Search for the cell housing the specified text and yield its [x, y] center coordinate. 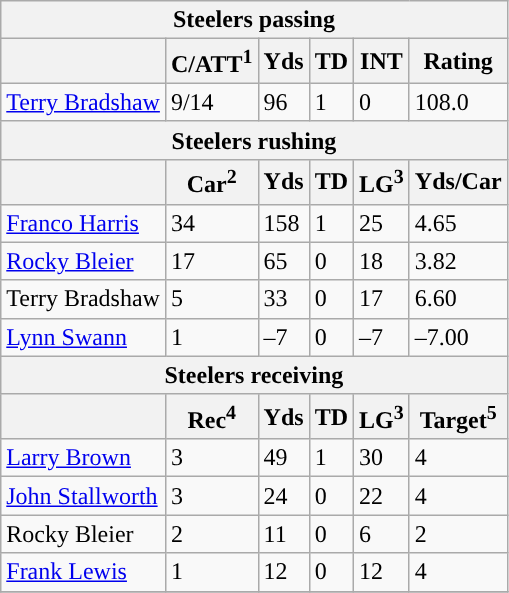
6.60 [458, 299]
Car2 [212, 182]
Rec4 [212, 416]
3.82 [458, 261]
24 [284, 496]
4.65 [458, 223]
Steelers passing [254, 20]
65 [284, 261]
9/14 [212, 102]
11 [284, 534]
22 [382, 496]
Frank Lewis [84, 572]
Larry Brown [84, 458]
C/ATT1 [212, 62]
INT [382, 62]
Steelers rushing [254, 140]
Lynn Swann [84, 337]
33 [284, 299]
Rating [458, 62]
Target5 [458, 416]
John Stallworth [84, 496]
Steelers receiving [254, 375]
158 [284, 223]
25 [382, 223]
–7.00 [458, 337]
108.0 [458, 102]
30 [382, 458]
Franco Harris [84, 223]
5 [212, 299]
6 [382, 534]
18 [382, 261]
96 [284, 102]
Yds/Car [458, 182]
49 [284, 458]
34 [212, 223]
